Scan for the cell matching the given text and deliver its [X, Y] coordinate at center. 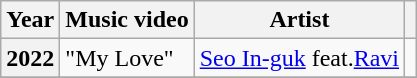
Music video [127, 20]
Seo In-guk feat.Ravi [299, 58]
"My Love" [127, 58]
Year [30, 20]
2022 [30, 58]
Artist [299, 20]
